Scan for the cell matching the given text and deliver its [X, Y] coordinate at center. 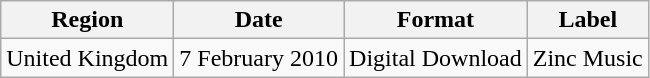
Format [436, 20]
Digital Download [436, 58]
Label [588, 20]
Date [259, 20]
United Kingdom [88, 58]
Zinc Music [588, 58]
7 February 2010 [259, 58]
Region [88, 20]
